Detect which cell encompasses the target text, then output its (x, y) center coordinate. 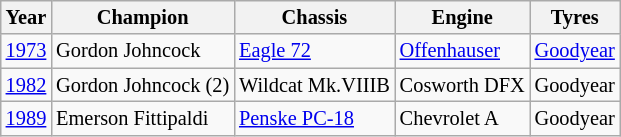
Penske PC-18 (314, 118)
Tyres (575, 17)
1989 (26, 118)
Emerson Fittipaldi (142, 118)
Wildcat Mk.VIIIB (314, 85)
Chevrolet A (462, 118)
1982 (26, 85)
Engine (462, 17)
1973 (26, 51)
Eagle 72 (314, 51)
Offenhauser (462, 51)
Cosworth DFX (462, 85)
Gordon Johncock (2) (142, 85)
Chassis (314, 17)
Year (26, 17)
Gordon Johncock (142, 51)
Champion (142, 17)
